Scan for the cell matching the given text and deliver its (x, y) coordinate at center. 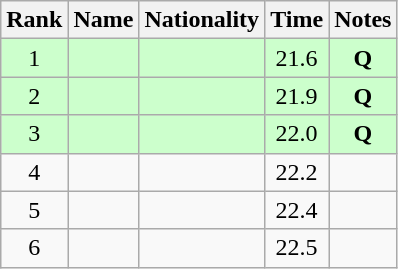
Nationality (202, 20)
1 (34, 58)
Time (297, 20)
22.2 (297, 172)
21.6 (297, 58)
21.9 (297, 96)
6 (34, 248)
5 (34, 210)
3 (34, 134)
4 (34, 172)
22.5 (297, 248)
2 (34, 96)
Notes (363, 20)
Rank (34, 20)
22.0 (297, 134)
Name (104, 20)
22.4 (297, 210)
